For the text-containing cell, return its midpoint in (x, y) coordinate format. 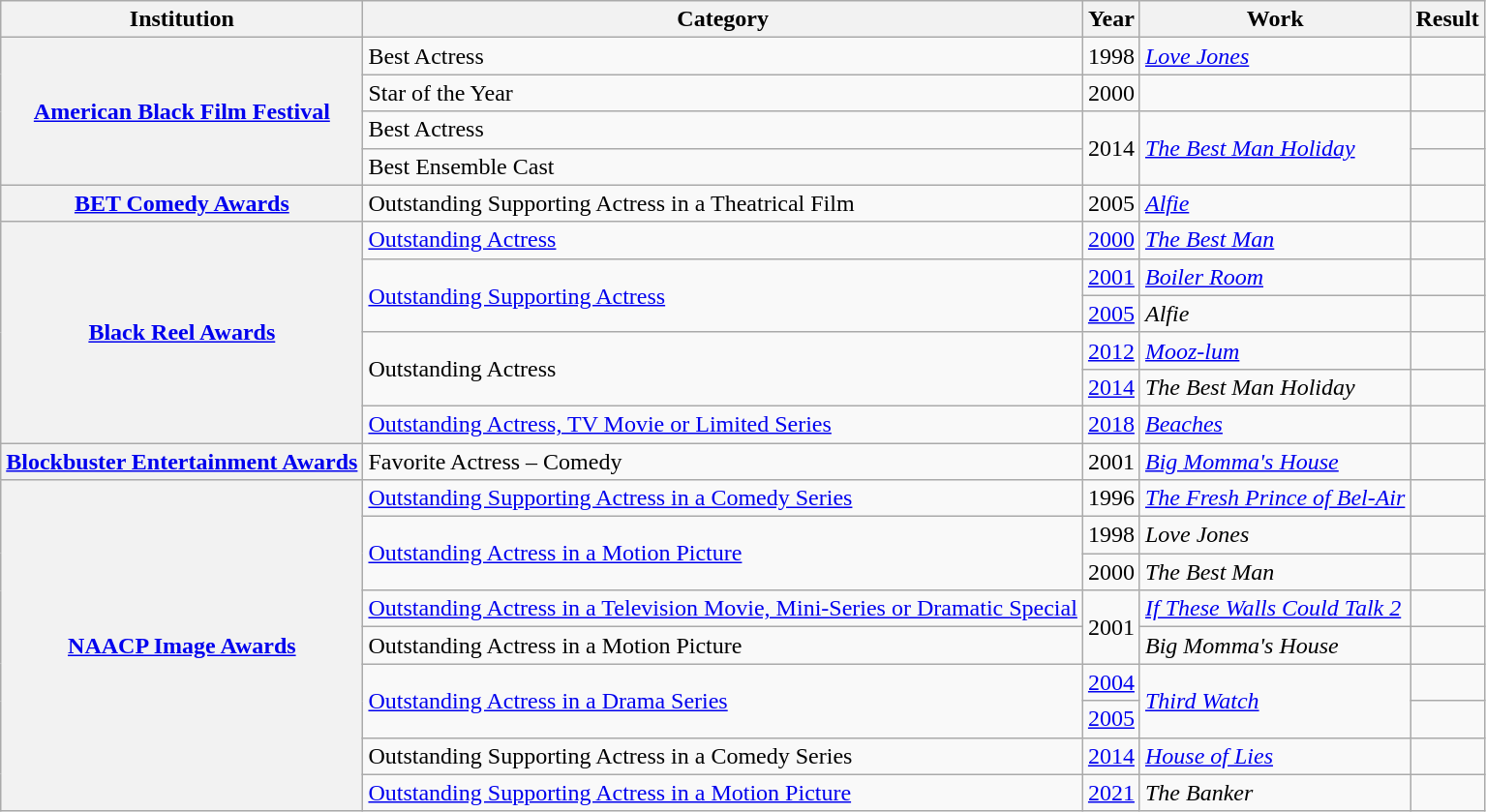
Boiler Room (1274, 277)
2012 (1111, 350)
House of Lies (1274, 756)
Beaches (1274, 424)
The Fresh Prince of Bel-Air (1274, 498)
Result (1447, 19)
Star of the Year (722, 93)
2018 (1111, 424)
The Banker (1274, 793)
Black Reel Awards (182, 332)
Outstanding Actress, TV Movie or Limited Series (722, 424)
BET Comedy Awards (182, 203)
Outstanding Supporting Actress (722, 295)
Third Watch (1274, 701)
Institution (182, 19)
Best Ensemble Cast (722, 166)
Category (722, 19)
Favorite Actress – Comedy (722, 462)
2004 (1111, 682)
Outstanding Actress in a Drama Series (722, 701)
2021 (1111, 793)
Mooz-lum (1274, 350)
Blockbuster Entertainment Awards (182, 462)
Outstanding Supporting Actress in a Theatrical Film (722, 203)
Year (1111, 19)
Work (1274, 19)
If These Walls Could Talk 2 (1274, 609)
Outstanding Actress in a Television Movie, Mini-Series or Dramatic Special (722, 609)
1996 (1111, 498)
NAACP Image Awards (182, 647)
Outstanding Supporting Actress in a Motion Picture (722, 793)
American Black Film Festival (182, 111)
